Scan for the cell matching the given text and deliver its (X, Y) coordinate at center. 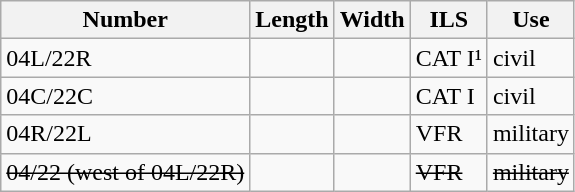
ILS (448, 20)
04/22 (west of 04L/22R) (126, 172)
04L/22R (126, 58)
Number (126, 20)
CAT I (448, 96)
Length (292, 20)
04C/22C (126, 96)
Width (372, 20)
04R/22L (126, 134)
CAT I¹ (448, 58)
Use (530, 20)
